Detect which cell encompasses the target text, then output its [x, y] center coordinate. 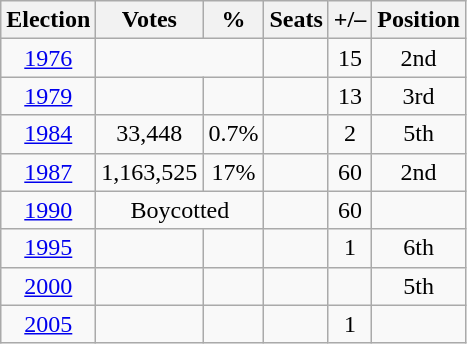
1990 [48, 210]
1984 [48, 134]
% [234, 20]
2 [350, 134]
Position [419, 20]
Election [48, 20]
2005 [48, 324]
1995 [48, 248]
+/– [350, 20]
33,448 [150, 134]
13 [350, 96]
17% [234, 172]
2000 [48, 286]
Seats [296, 20]
1976 [48, 58]
3rd [419, 96]
6th [419, 248]
0.7% [234, 134]
1,163,525 [150, 172]
Votes [150, 20]
1979 [48, 96]
15 [350, 58]
1987 [48, 172]
Boycotted [180, 210]
